Locate the cell with the specified text and output its [X, Y] center coordinate. 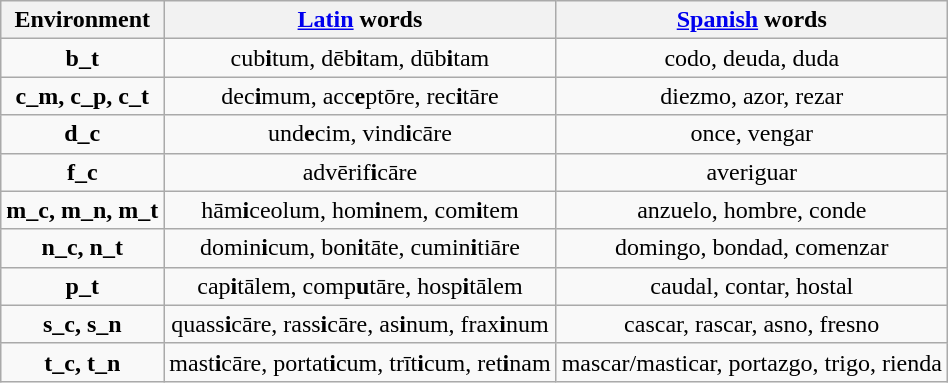
n_c, n_t [82, 248]
Latin words [360, 20]
m_c, m_n, m_t [82, 210]
mascar/masticar, portazgo, trigo, rienda [752, 362]
masticāre, portaticum, trīticum, retinam [360, 362]
capitālem, computāre, hospitālem [360, 286]
domingo, bondad, comenzar [752, 248]
dominicum, bonitāte, cuminitiāre [360, 248]
Environment [82, 20]
d_c [82, 134]
quassicāre, rassicāre, asinum, fraxinum [360, 324]
b_t [82, 58]
codo, deuda, duda [752, 58]
f_c [82, 172]
decimum, acceptōre, recitāre [360, 96]
hāmiceolum, hominem, comitem [360, 210]
anzuelo, hombre, conde [752, 210]
caudal, contar, hostal [752, 286]
c_m, c_p, c_t [82, 96]
t_c, t_n [82, 362]
s_c, s_n [82, 324]
p_t [82, 286]
cubitum, dēbitam, dūbitam [360, 58]
Spanish words [752, 20]
once, vengar [752, 134]
cascar, rascar, asno, fresno [752, 324]
undecim, vindicāre [360, 134]
advērificāre [360, 172]
averiguar [752, 172]
diezmo, azor, rezar [752, 96]
